For the text-containing cell, return its midpoint in [X, Y] coordinate format. 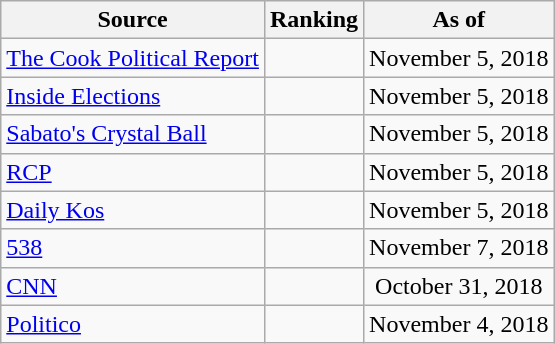
Inside Elections [133, 96]
RCP [133, 172]
As of [459, 20]
538 [133, 248]
Ranking [314, 20]
October 31, 2018 [459, 286]
Politico [133, 324]
Daily Kos [133, 210]
Source [133, 20]
November 4, 2018 [459, 324]
November 7, 2018 [459, 248]
The Cook Political Report [133, 58]
Sabato's Crystal Ball [133, 134]
CNN [133, 286]
